Provide the (X, Y) coordinate of the cell's center where the given text is located.  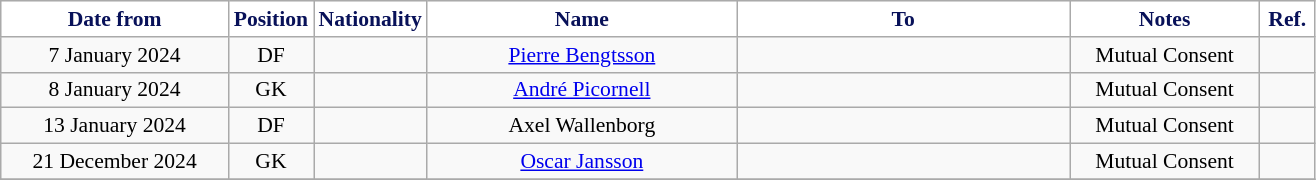
To (904, 19)
7 January 2024 (115, 55)
André Picornell (582, 90)
13 January 2024 (115, 126)
Oscar Jansson (582, 162)
Pierre Bengtsson (582, 55)
Position (270, 19)
Ref. (1288, 19)
21 December 2024 (115, 162)
Axel Wallenborg (582, 126)
Notes (1165, 19)
Name (582, 19)
Date from (115, 19)
Nationality (370, 19)
8 January 2024 (115, 90)
